Extract the [x, y] coordinate from the center of the cell holding the provided text.  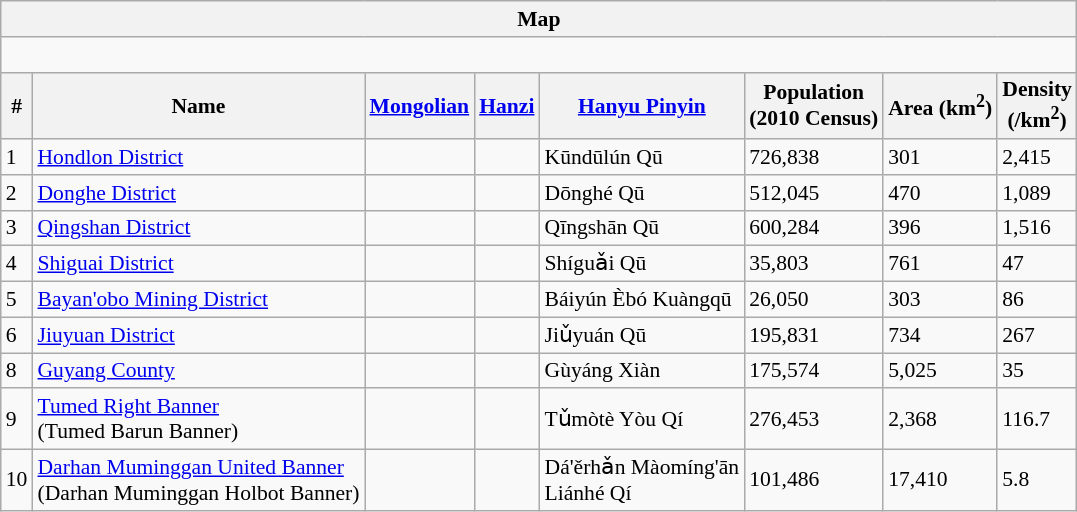
Name [198, 106]
Map [539, 19]
Tumed Right Banner(Tumed Barun Banner) [198, 420]
2,368 [940, 420]
Gùyáng Xiàn [642, 371]
Shíguǎi Qū [642, 264]
1,089 [1037, 193]
2 [17, 193]
734 [940, 335]
5,025 [940, 371]
Dá'ěrhǎn Màomíng'ānLiánhé Qí [642, 480]
2,415 [1037, 157]
5 [17, 300]
396 [940, 228]
Population(2010 Census) [814, 106]
Kūndūlún Qū [642, 157]
35 [1037, 371]
470 [940, 193]
276,453 [814, 420]
Donghe District [198, 193]
35,803 [814, 264]
1,516 [1037, 228]
8 [17, 371]
175,574 [814, 371]
5.8 [1037, 480]
Jiǔyuán Qū [642, 335]
Guyang County [198, 371]
Tǔmòtè Yòu Qí [642, 420]
267 [1037, 335]
Qingshan District [198, 228]
Bayan'obo Mining District [198, 300]
195,831 [814, 335]
17,410 [940, 480]
Dōnghé Qū [642, 193]
# [17, 106]
Hanyu Pinyin [642, 106]
Báiyún Èbó Kuàngqū [642, 300]
761 [940, 264]
Jiuyuan District [198, 335]
Hanzi [506, 106]
512,045 [814, 193]
47 [1037, 264]
303 [940, 300]
101,486 [814, 480]
6 [17, 335]
10 [17, 480]
26,050 [814, 300]
Mongolian [419, 106]
Density(/km2) [1037, 106]
Hondlon District [198, 157]
9 [17, 420]
116.7 [1037, 420]
301 [940, 157]
Qīngshān Qū [642, 228]
4 [17, 264]
86 [1037, 300]
726,838 [814, 157]
1 [17, 157]
3 [17, 228]
Shiguai District [198, 264]
Area (km2) [940, 106]
Darhan Muminggan United Banner(Darhan Muminggan Holbot Banner) [198, 480]
600,284 [814, 228]
